Identify which cell holds the provided text, then report its [x, y] central coordinate. 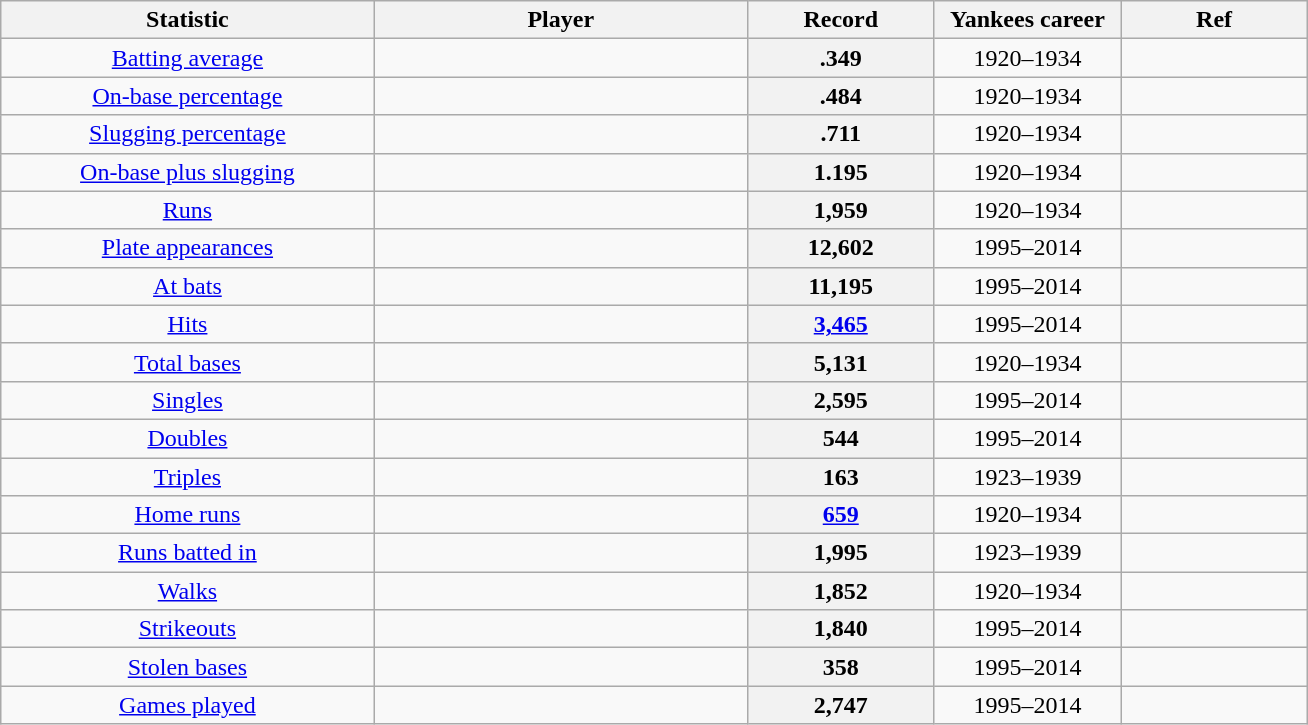
.349 [840, 58]
12,602 [840, 248]
5,131 [840, 362]
Ref [1214, 20]
Hits [188, 324]
Statistic [188, 20]
659 [840, 515]
Strikeouts [188, 629]
Runs batted in [188, 553]
1.195 [840, 172]
On-base percentage [188, 96]
544 [840, 438]
Batting average [188, 58]
2,595 [840, 400]
Triples [188, 477]
Slugging percentage [188, 134]
Walks [188, 591]
.484 [840, 96]
11,195 [840, 286]
358 [840, 667]
Plate appearances [188, 248]
163 [840, 477]
Games played [188, 705]
Player [560, 20]
2,747 [840, 705]
1,840 [840, 629]
3,465 [840, 324]
1,852 [840, 591]
.711 [840, 134]
Total bases [188, 362]
1,995 [840, 553]
Home runs [188, 515]
Doubles [188, 438]
On-base plus slugging [188, 172]
Singles [188, 400]
1,959 [840, 210]
Runs [188, 210]
Yankees career [1028, 20]
Record [840, 20]
Stolen bases [188, 667]
At bats [188, 286]
